Output the [x, y] coordinate of the center of the cell containing the given text.  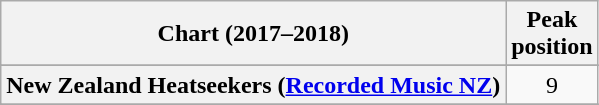
New Zealand Heatseekers (Recorded Music NZ) [254, 85]
Chart (2017–2018) [254, 34]
9 [552, 85]
Peakposition [552, 34]
